Scan for the cell matching the given text and deliver its [x, y] coordinate at center. 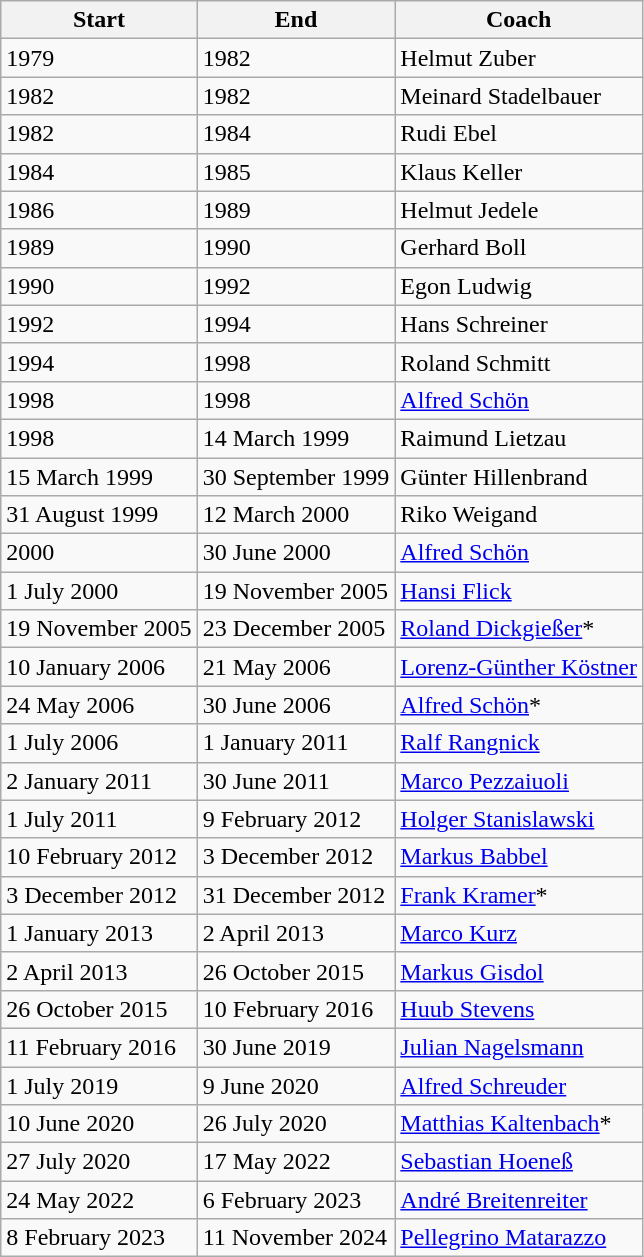
Egon Ludwig [519, 286]
9 June 2020 [296, 1085]
1 July 2000 [99, 591]
Sebastian Hoeneß [519, 1162]
24 May 2022 [99, 1200]
1 January 2011 [296, 743]
10 June 2020 [99, 1124]
Lorenz-Günther Köstner [519, 667]
11 November 2024 [296, 1238]
31 December 2012 [296, 895]
Frank Kramer* [519, 895]
Matthias Kaltenbach* [519, 1124]
17 May 2022 [296, 1162]
27 July 2020 [99, 1162]
Ralf Rangnick [519, 743]
14 March 1999 [296, 438]
2000 [99, 553]
Hans Schreiner [519, 324]
10 January 2006 [99, 667]
21 May 2006 [296, 667]
15 March 1999 [99, 477]
26 July 2020 [296, 1124]
Markus Babbel [519, 857]
Pellegrino Matarazzo [519, 1238]
André Breitenreiter [519, 1200]
10 February 2016 [296, 1009]
1985 [296, 172]
6 February 2023 [296, 1200]
Markus Gisdol [519, 971]
1986 [99, 210]
End [296, 20]
2 January 2011 [99, 781]
1 July 2019 [99, 1085]
Alfred Schreuder [519, 1085]
Roland Dickgießer* [519, 629]
1 January 2013 [99, 933]
11 February 2016 [99, 1047]
8 February 2023 [99, 1238]
30 June 2006 [296, 705]
1979 [99, 58]
Marco Kurz [519, 933]
31 August 1999 [99, 515]
Huub Stevens [519, 1009]
1 July 2011 [99, 819]
Julian Nagelsmann [519, 1047]
Riko Weigand [519, 515]
Rudi Ebel [519, 134]
12 March 2000 [296, 515]
Holger Stanislawski [519, 819]
1 July 2006 [99, 743]
Start [99, 20]
30 June 2011 [296, 781]
30 June 2000 [296, 553]
30 September 1999 [296, 477]
30 June 2019 [296, 1047]
Alfred Schön* [519, 705]
Hansi Flick [519, 591]
Helmut Zuber [519, 58]
Helmut Jedele [519, 210]
Roland Schmitt [519, 362]
Marco Pezzaiuoli [519, 781]
Meinard Stadelbauer [519, 96]
Günter Hillenbrand [519, 477]
9 February 2012 [296, 819]
Raimund Lietzau [519, 438]
23 December 2005 [296, 629]
10 February 2012 [99, 857]
24 May 2006 [99, 705]
Klaus Keller [519, 172]
Gerhard Boll [519, 248]
Coach [519, 20]
